Extract the [X, Y] coordinate from the center of the cell holding the provided text.  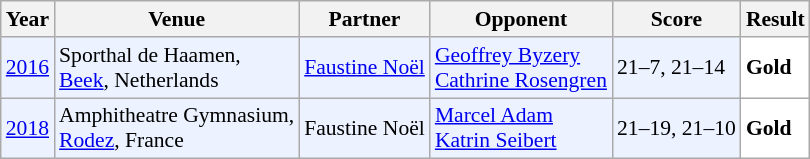
Marcel Adam Katrin Seibert [521, 128]
Partner [364, 19]
Sporthal de Haamen,Beek, Netherlands [176, 68]
Result [776, 19]
Year [28, 19]
Geoffrey Byzery Cathrine Rosengren [521, 68]
21–19, 21–10 [676, 128]
2018 [28, 128]
2016 [28, 68]
Venue [176, 19]
21–7, 21–14 [676, 68]
Score [676, 19]
Opponent [521, 19]
Amphitheatre Gymnasium,Rodez, France [176, 128]
